Scan for the cell matching the given text and deliver its [x, y] coordinate at center. 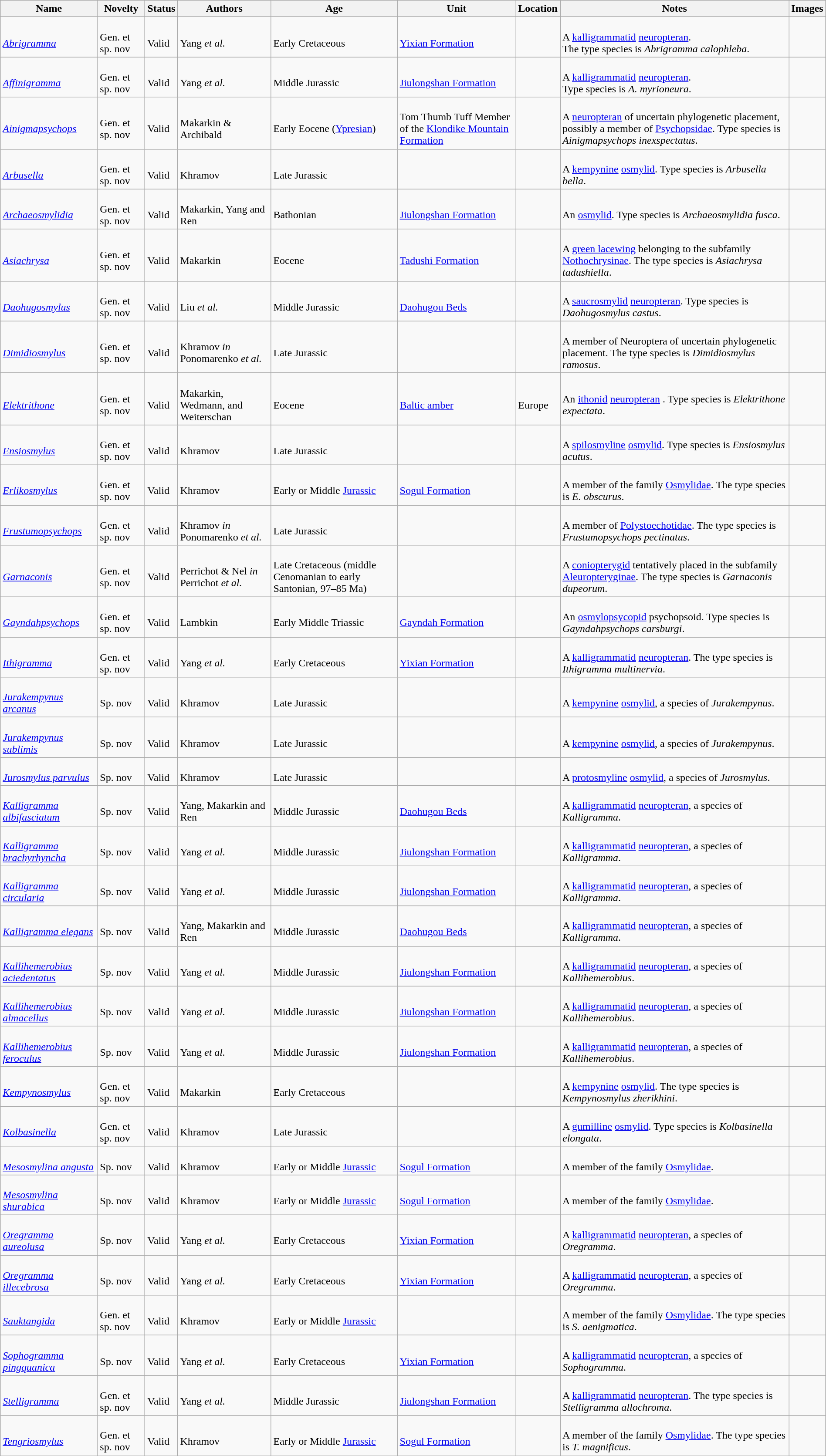
An osmylid. Type species is Archaeosmylidia fusca. [674, 209]
A kalligrammatid neuropteran. The type species is Ithigramma multinervia. [674, 657]
A member of the family Osmylidae. The type species is S. aenigmatica. [674, 1315]
Lambkin [224, 617]
Gayndahpsychops [49, 617]
A kalligrammatid neuropteran. The type species is Stelligramma allochroma. [674, 1395]
Jurosmylus parvulus [49, 772]
Gayndah Formation [457, 617]
A kalligrammatid neuropteran, a species of Sophogramma. [674, 1355]
A kalligrammatid neuropteran. Type species is A. myrioneura. [674, 77]
An osmylopsycopid psychopsoid. Type species is Gayndahpsychops carsburgi. [674, 617]
Jurakempynus arcanus [49, 697]
Early Eocene (Ypresian) [334, 123]
Early Middle Triassic [334, 617]
Daohugosmylus [49, 301]
Location [538, 9]
A coniopterygid tentatively placed in the subfamily Aleuropteryginae. The type species is Garnaconis dupeorum. [674, 571]
A neuropteran of uncertain phylogenetic placement, possibly a member of Psychopsidae. Type species is Ainigmapsychops inexspectatus. [674, 123]
Arbusella [49, 169]
A kempynine osmylid. The type species is Kempynosmylus zherikhini. [674, 1086]
Age [334, 9]
Status [161, 9]
Makarkin & Archibald [224, 123]
An ithonid neuropteran . Type species is Elektrithone expectata. [674, 399]
Makarkin, Wedmann, and Weiterschan [224, 399]
A member of the family Osmylidae. The type species is T. magnificus. [674, 1436]
A protosmyline osmylid, a species of Jurosmylus. [674, 772]
A saucrosmylid neuropteran. Type species is Daohugosmylus castus. [674, 301]
Liu et al. [224, 301]
A kempynine osmylid. Type species is Arbusella bella. [674, 169]
Archaeosmylidia [49, 209]
Images [807, 9]
Kallihemerobius feroculus [49, 1046]
Kallihemerobius almacellus [49, 1006]
Mesosmylina shurabica [49, 1195]
Kalligramma circularia [49, 886]
Abrigramma [49, 37]
Ithigramma [49, 657]
Name [49, 9]
Tom Thumb Tuff Member of the Klondike Mountain Formation [457, 123]
A member of Polystoechotidae. The type species is Frustumopsychops pectinatus. [674, 525]
Oregramma aureolusa [49, 1235]
Tadushi Formation [457, 255]
Kallihemerobius aciedentatus [49, 966]
A green lacewing belonging to the subfamily Nothochrysinae. The type species is Asiachrysa tadushiella. [674, 255]
Kempynosmylus [49, 1086]
Erlikosmylus [49, 485]
Ensiosmylus [49, 445]
A member of the family Osmylidae. The type species is E. obscurus. [674, 485]
Stelligramma [49, 1395]
Kalligramma albifasciatum [49, 806]
Jurakempynus sublimis [49, 737]
A spilosmyline osmylid. Type species is Ensiosmylus acutus. [674, 445]
Affinigramma [49, 77]
Oregramma illecebrosa [49, 1275]
Novelty [121, 9]
Makarkin, Yang and Ren [224, 209]
Perrichot & Nel in Perrichot et al. [224, 571]
Authors [224, 9]
Late Cretaceous (middle Cenomanian to early Santonian, 97–85 Ma) [334, 571]
Dimidiosmylus [49, 347]
Kalligramma elegans [49, 926]
Asiachrysa [49, 255]
Frustumopsychops [49, 525]
Bathonian [334, 209]
Kalligramma brachyrhyncha [49, 846]
Europe [538, 399]
A gumilline osmylid. Type species is Kolbasinella elongata. [674, 1126]
Ainigmapsychops [49, 123]
Sauktangida [49, 1315]
Unit [457, 9]
A member of Neuroptera of uncertain phylogenetic placement. The type species is Dimidiosmylus ramosus. [674, 347]
Baltic amber [457, 399]
Elektrithone [49, 399]
A kalligrammatid neuropteran. The type species is Abrigramma calophleba. [674, 37]
Garnaconis [49, 571]
Kolbasinella [49, 1126]
Mesosmylina angusta [49, 1160]
Notes [674, 9]
Tengriosmylus [49, 1436]
Sophogramma pingquanica [49, 1355]
